Extract the [X, Y] coordinate from the center of the cell holding the provided text.  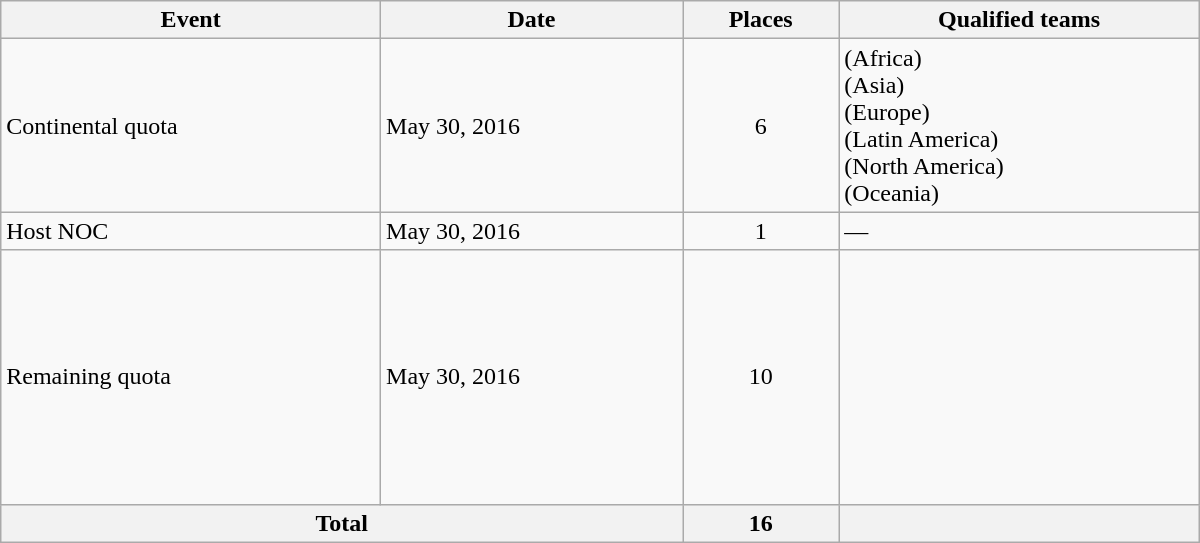
— [1019, 231]
(Africa) (Asia) (Europe) (Latin America) (North America) (Oceania) [1019, 126]
10 [761, 377]
Remaining quota [191, 377]
1 [761, 231]
6 [761, 126]
Places [761, 20]
Event [191, 20]
Continental quota [191, 126]
Host NOC [191, 231]
16 [761, 523]
Qualified teams [1019, 20]
Date [532, 20]
Total [342, 523]
